Identify which cell holds the provided text, then report its (x, y) central coordinate. 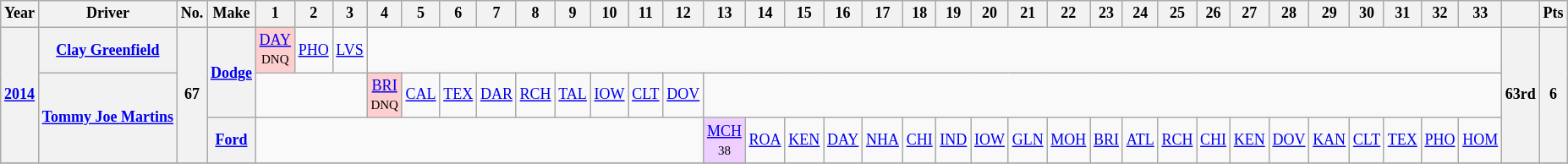
12 (683, 14)
19 (954, 14)
21 (1028, 14)
15 (804, 14)
17 (883, 14)
MCH38 (725, 140)
Year (20, 14)
IND (954, 140)
13 (725, 14)
Ford (232, 140)
Driver (107, 14)
26 (1214, 14)
ROA (765, 140)
Make (232, 14)
33 (1480, 14)
MOH (1069, 140)
LVS (350, 50)
18 (919, 14)
67 (191, 95)
DAYDNQ (275, 50)
23 (1106, 14)
CAL (421, 96)
KAN (1330, 140)
28 (1289, 14)
32 (1439, 14)
DAR (497, 96)
7 (497, 14)
63rd (1521, 95)
24 (1140, 14)
27 (1249, 14)
ATL (1140, 140)
5 (421, 14)
NHA (883, 140)
11 (646, 14)
30 (1367, 14)
No. (191, 14)
Dodge (232, 73)
16 (843, 14)
Pts (1553, 14)
GLN (1028, 140)
8 (535, 14)
1 (275, 14)
4 (384, 14)
Clay Greenfield (107, 50)
TAL (573, 96)
10 (609, 14)
2014 (20, 95)
9 (573, 14)
3 (350, 14)
BRIDNQ (384, 96)
31 (1402, 14)
29 (1330, 14)
25 (1177, 14)
HOM (1480, 140)
DAY (843, 140)
20 (990, 14)
14 (765, 14)
BRI (1106, 140)
22 (1069, 14)
Tommy Joe Martins (107, 118)
2 (313, 14)
